For the text-containing cell, return its midpoint in [x, y] coordinate format. 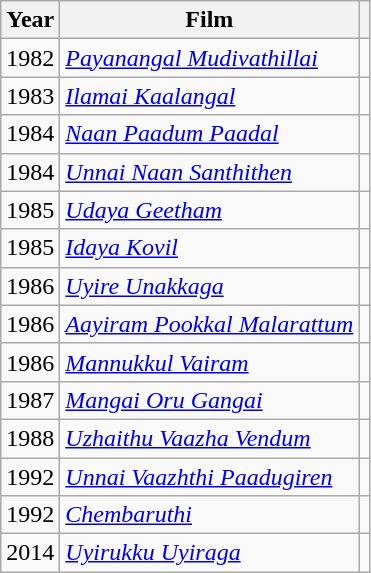
1982 [30, 58]
1983 [30, 96]
Udaya Geetham [210, 210]
Chembaruthi [210, 515]
Uzhaithu Vaazha Vendum [210, 438]
Unnai Naan Santhithen [210, 172]
Idaya Kovil [210, 248]
Mannukkul Vairam [210, 362]
Year [30, 20]
Naan Paadum Paadal [210, 134]
2014 [30, 553]
Payanangal Mudivathillai [210, 58]
Aayiram Pookkal Malarattum [210, 324]
Unnai Vaazhthi Paadugiren [210, 477]
Ilamai Kaalangal [210, 96]
Film [210, 20]
Mangai Oru Gangai [210, 400]
Uyirukku Uyiraga [210, 553]
1987 [30, 400]
1988 [30, 438]
Uyire Unakkaga [210, 286]
